From the cell containing the given text, extract its center point as (X, Y) coordinate. 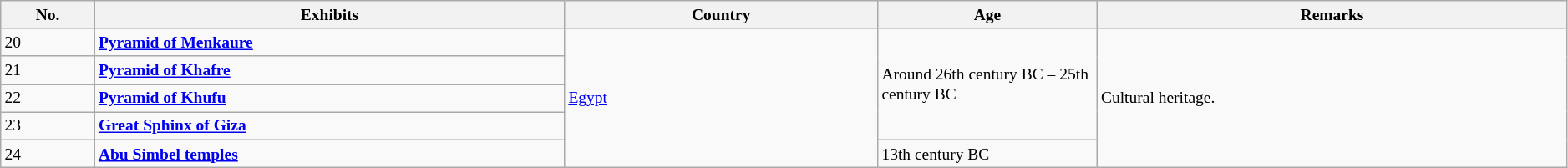
Abu Simbel temples (329, 154)
No. (48, 15)
Great Sphinx of Giza (329, 125)
Remarks (1332, 15)
Age (987, 15)
Egypt (722, 98)
Cultural heritage. (1332, 98)
21 (48, 70)
24 (48, 154)
13th century BC (987, 154)
Pyramid of Khafre (329, 70)
Exhibits (329, 15)
20 (48, 42)
22 (48, 99)
Country (722, 15)
23 (48, 125)
Pyramid of Khufu (329, 99)
Around 26th century BC – 25th century BC (987, 84)
Pyramid of Menkaure (329, 42)
